From the cell containing the given text, extract its center point as (X, Y) coordinate. 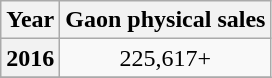
Gaon physical sales (166, 20)
Year (30, 20)
225,617+ (166, 58)
2016 (30, 58)
